Return the (x, y) coordinate for the center point of the cell that contains the specified text.  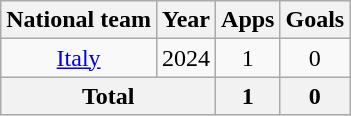
Year (186, 20)
National team (79, 20)
Italy (79, 58)
Total (108, 96)
2024 (186, 58)
Goals (315, 20)
Apps (248, 20)
